Output the (X, Y) coordinate of the center of the cell containing the given text.  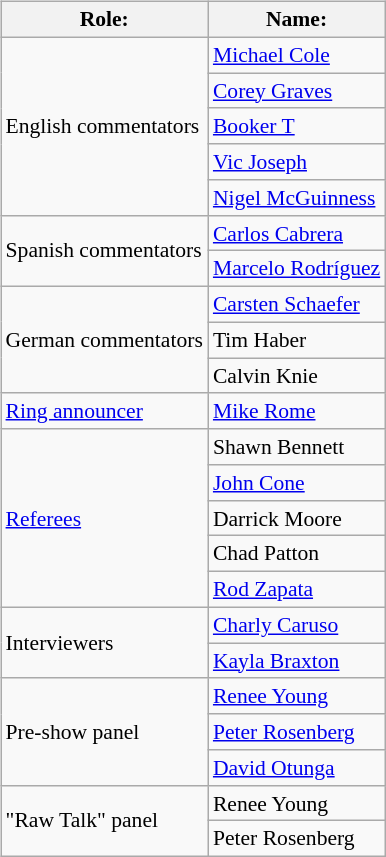
Charly Caruso (296, 625)
Vic Joseph (296, 162)
Darrick Moore (296, 518)
Chad Patton (296, 554)
Referees (104, 518)
Booker T (296, 126)
Ring announcer (104, 411)
German commentators (104, 340)
Interviewers (104, 642)
Carsten Schaefer (296, 305)
Name: (296, 20)
Role: (104, 20)
Kayla Braxton (296, 661)
Marcelo Rodríguez (296, 269)
"Raw Talk" panel (104, 820)
Calvin Knie (296, 376)
Mike Rome (296, 411)
Tim Haber (296, 340)
Nigel McGuinness (296, 198)
Pre-show panel (104, 732)
Corey Graves (296, 91)
Carlos Cabrera (296, 233)
Michael Cole (296, 55)
John Cone (296, 483)
Shawn Bennett (296, 447)
English commentators (104, 126)
David Otunga (296, 768)
Rod Zapata (296, 590)
Spanish commentators (104, 250)
